Detect which cell encompasses the target text, then output its (x, y) center coordinate. 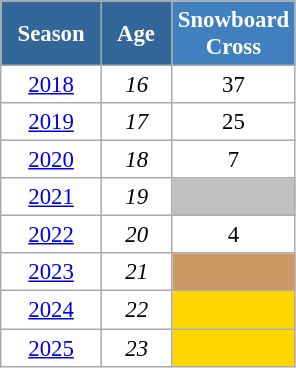
20 (136, 235)
2023 (52, 273)
2021 (52, 197)
4 (234, 235)
19 (136, 197)
2020 (52, 160)
2019 (52, 122)
Age (136, 34)
21 (136, 273)
22 (136, 310)
Snowboard Cross (234, 34)
25 (234, 122)
23 (136, 348)
18 (136, 160)
Season (52, 34)
7 (234, 160)
2025 (52, 348)
16 (136, 85)
2022 (52, 235)
17 (136, 122)
37 (234, 85)
2018 (52, 85)
2024 (52, 310)
